Detect which cell encompasses the target text, then output its (x, y) center coordinate. 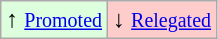
↑ Promoted (54, 20)
↓ Relegated (162, 20)
